For the text-containing cell, return its midpoint in [x, y] coordinate format. 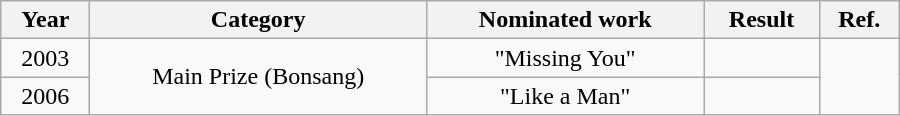
"Like a Man" [566, 96]
Result [762, 20]
Main Prize (Bonsang) [258, 77]
Category [258, 20]
2006 [46, 96]
2003 [46, 58]
"Missing You" [566, 58]
Ref. [859, 20]
Nominated work [566, 20]
Year [46, 20]
